For the text-containing cell, return its midpoint in [X, Y] coordinate format. 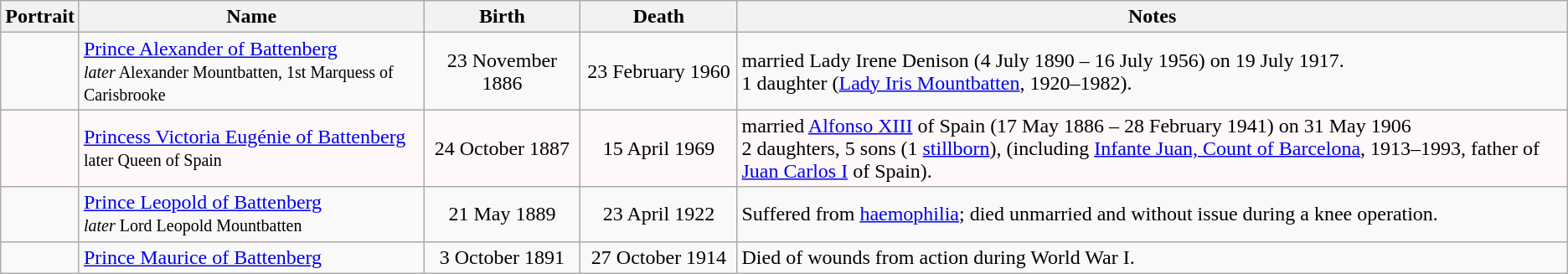
Princess Victoria Eugénie of Battenberg later Queen of Spain [251, 148]
3 October 1891 [503, 257]
Name [251, 17]
Death [658, 17]
Died of wounds from action during World War I. [1153, 257]
Notes [1153, 17]
23 November 1886 [503, 71]
Birth [503, 17]
15 April 1969 [658, 148]
Suffered from haemophilia; died unmarried and without issue during a knee operation. [1153, 215]
21 May 1889 [503, 215]
23 February 1960 [658, 71]
23 April 1922 [658, 215]
Prince Leopold of Battenberg later Lord Leopold Mountbatten [251, 215]
Prince Maurice of Battenberg [251, 257]
married Lady Irene Denison (4 July 1890 – 16 July 1956) on 19 July 1917.1 daughter (Lady Iris Mountbatten, 1920–1982). [1153, 71]
Prince Alexander of Battenberg later Alexander Mountbatten, 1st Marquess of Carisbrooke [251, 71]
24 October 1887 [503, 148]
27 October 1914 [658, 257]
Portrait [40, 17]
